For the text-containing cell, return its midpoint in (x, y) coordinate format. 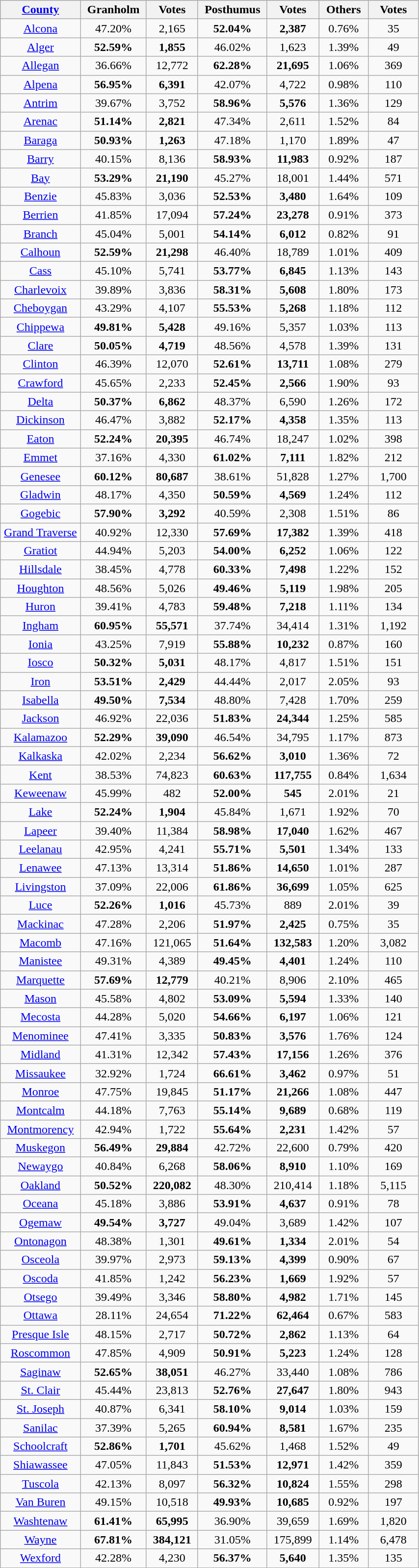
54.66% (233, 1017)
54.14% (233, 234)
52.45% (233, 383)
57.43% (233, 1054)
5,741 (172, 271)
4,330 (172, 457)
6,590 (292, 401)
28.11% (113, 1316)
109 (393, 196)
80,687 (172, 476)
3,462 (292, 1073)
5,001 (172, 234)
3,082 (393, 943)
47.75% (113, 1092)
Saginaw (40, 1371)
1.10% (343, 1167)
4,107 (172, 308)
172 (393, 401)
50.93% (113, 140)
21,298 (172, 252)
72 (393, 756)
39,659 (292, 1521)
49.45% (233, 961)
39.67% (113, 103)
1,855 (172, 47)
49.93% (233, 1502)
2,017 (292, 681)
Kalamazoo (40, 737)
197 (393, 1502)
49.31% (113, 961)
52.53% (233, 196)
50.37% (113, 401)
Ingham (40, 625)
Oakland (40, 1185)
121,065 (172, 943)
51.86% (233, 868)
55.14% (233, 1110)
Osceola (40, 1260)
17,094 (172, 215)
55.64% (233, 1129)
54.00% (233, 551)
Keweenaw (40, 793)
34,414 (292, 625)
49.50% (113, 700)
159 (393, 1409)
2,206 (172, 924)
38,051 (172, 1371)
0.75% (343, 924)
10,232 (292, 644)
47.18% (233, 140)
45.65% (113, 383)
Van Buren (40, 1502)
2,234 (172, 756)
56.23% (233, 1278)
465 (393, 980)
160 (393, 644)
1.31% (343, 625)
46.54% (233, 737)
36.90% (233, 1521)
0.97% (343, 1073)
11,983 (292, 159)
Eaton (40, 439)
49.16% (233, 327)
50.83% (233, 1036)
3,036 (172, 196)
51.53% (233, 1465)
1,301 (172, 1241)
33,440 (292, 1371)
Tuscola (40, 1484)
1.55% (343, 1484)
42.13% (113, 1484)
3,576 (292, 1036)
Gladwin (40, 495)
1,701 (172, 1446)
420 (393, 1148)
47.13% (113, 868)
12,779 (172, 980)
61.02% (233, 457)
0.76% (343, 28)
5,115 (393, 1185)
4,783 (172, 607)
151 (393, 663)
91 (393, 234)
56.62% (233, 756)
18,247 (292, 439)
Berrien (40, 215)
58.98% (233, 831)
60.63% (233, 774)
86 (393, 513)
58.80% (233, 1297)
47.20% (113, 28)
Crawford (40, 383)
122 (393, 551)
3,346 (172, 1297)
Alger (40, 47)
47.34% (233, 122)
6,197 (292, 1017)
46.27% (233, 1371)
44.28% (113, 1017)
38.53% (113, 774)
71.22% (233, 1316)
12,070 (172, 364)
3,010 (292, 756)
1.33% (343, 998)
1.89% (343, 140)
205 (393, 588)
298 (393, 1484)
418 (393, 532)
46.92% (113, 719)
12,772 (172, 66)
51,828 (292, 476)
65,995 (172, 1521)
47.16% (113, 943)
42.94% (113, 1129)
4,569 (292, 495)
7,218 (292, 607)
Roscommon (40, 1353)
2,611 (292, 122)
1.11% (343, 607)
2,973 (172, 1260)
Genesee (40, 476)
376 (393, 1054)
1.17% (343, 737)
5,265 (172, 1428)
10,824 (292, 1484)
5,203 (172, 551)
786 (393, 1371)
6,252 (292, 551)
373 (393, 215)
36,699 (292, 887)
0.68% (343, 1110)
173 (393, 290)
40.21% (233, 980)
12,971 (292, 1465)
2,308 (292, 513)
Hillsdale (40, 570)
58.06% (233, 1167)
7,534 (172, 700)
St. Joseph (40, 1409)
45.83% (113, 196)
Ontonagon (40, 1241)
4,350 (172, 495)
21,266 (292, 1092)
39.40% (113, 831)
48.15% (113, 1334)
58.10% (233, 1409)
287 (393, 868)
220,082 (172, 1185)
482 (172, 793)
47 (393, 140)
1.44% (343, 177)
44.44% (233, 681)
1.90% (343, 383)
56.95% (113, 84)
369 (393, 66)
46.02% (233, 47)
Oceana (40, 1204)
6,845 (292, 271)
1,170 (292, 140)
2.05% (343, 681)
50.52% (113, 1185)
45.27% (233, 177)
6,012 (292, 234)
1,016 (172, 905)
27,647 (292, 1390)
2,717 (172, 1334)
21 (393, 793)
Luce (40, 905)
625 (393, 887)
132,583 (292, 943)
43.29% (113, 308)
107 (393, 1222)
Delta (40, 401)
7,428 (292, 700)
21,190 (172, 177)
61.86% (233, 887)
Iosco (40, 663)
4,778 (172, 570)
119 (393, 1110)
60.95% (113, 625)
47.05% (113, 1465)
140 (393, 998)
Kent (40, 774)
143 (393, 271)
6,478 (393, 1540)
42.28% (113, 1558)
4,358 (292, 420)
Midland (40, 1054)
212 (393, 457)
37.16% (113, 457)
9,689 (292, 1110)
58.96% (233, 103)
52.86% (113, 1446)
40.15% (113, 159)
1.70% (343, 700)
6,391 (172, 84)
42.72% (233, 1148)
Barry (40, 159)
17,382 (292, 532)
Wayne (40, 1540)
Monroe (40, 1092)
52.17% (233, 420)
62,464 (292, 1316)
56.37% (233, 1558)
2,862 (292, 1334)
34,795 (292, 737)
398 (393, 439)
1,192 (393, 625)
49.15% (113, 1502)
61.41% (113, 1521)
943 (393, 1390)
64 (393, 1334)
45.10% (113, 271)
235 (393, 1428)
74,823 (172, 774)
51.83% (233, 719)
1.14% (343, 1540)
60.12% (113, 476)
40.59% (233, 513)
Mackinac (40, 924)
Sanilac (40, 1428)
Dickinson (40, 420)
53.09% (233, 998)
Alpena (40, 84)
24,344 (292, 719)
Schoolcraft (40, 1446)
40.87% (113, 1409)
Antrim (40, 103)
Isabella (40, 700)
54 (393, 1241)
1.20% (343, 943)
44.94% (113, 551)
1,242 (172, 1278)
9,014 (292, 1409)
51 (393, 1073)
45.84% (233, 812)
Benzie (40, 196)
2,429 (172, 681)
4,241 (172, 849)
2.10% (343, 980)
Lake (40, 812)
48.80% (233, 700)
128 (393, 1353)
467 (393, 831)
2,425 (292, 924)
Clinton (40, 364)
49.46% (233, 588)
12,330 (172, 532)
Ogemaw (40, 1222)
62.28% (233, 66)
8,910 (292, 1167)
45.62% (233, 1446)
1.27% (343, 476)
8,136 (172, 159)
Houghton (40, 588)
Macomb (40, 943)
Ionia (40, 644)
18,001 (292, 177)
60.33% (233, 570)
78 (393, 1204)
7,498 (292, 570)
3,836 (172, 290)
43.25% (113, 644)
1.71% (343, 1297)
5,357 (292, 327)
175,899 (292, 1540)
37.39% (113, 1428)
38.45% (113, 570)
67.81% (113, 1540)
7,919 (172, 644)
2,566 (292, 383)
8,906 (292, 980)
St. Clair (40, 1390)
23,278 (292, 215)
49.54% (113, 1222)
47.28% (113, 924)
49.81% (113, 327)
84 (393, 122)
5,223 (292, 1353)
1.62% (343, 831)
51.17% (233, 1092)
47.41% (113, 1036)
Missaukee (40, 1073)
4,719 (172, 346)
40.84% (113, 1167)
447 (393, 1092)
5,640 (292, 1558)
39,090 (172, 737)
48.30% (233, 1185)
42.02% (113, 756)
279 (393, 364)
1.67% (343, 1428)
42.07% (233, 84)
45.18% (113, 1204)
Calhoun (40, 252)
47.85% (113, 1353)
1,722 (172, 1129)
359 (393, 1465)
70 (393, 812)
Manistee (40, 961)
1.64% (343, 196)
409 (393, 252)
145 (393, 1297)
3,882 (172, 420)
Marquette (40, 980)
60.94% (233, 1428)
1.69% (343, 1521)
1,700 (393, 476)
Charlevoix (40, 290)
48.37% (233, 401)
13,711 (292, 364)
31.05% (233, 1540)
46.47% (113, 420)
2,387 (292, 28)
59.13% (233, 1260)
23,813 (172, 1390)
22,006 (172, 887)
8,581 (292, 1428)
10,518 (172, 1502)
Allegan (40, 66)
53.91% (233, 1204)
8,097 (172, 1484)
59.48% (233, 607)
4,637 (292, 1204)
Emmet (40, 457)
39 (393, 905)
13,314 (172, 868)
50.72% (233, 1334)
45.44% (113, 1390)
Branch (40, 234)
55,571 (172, 625)
3,689 (292, 1222)
20,395 (172, 439)
4,401 (292, 961)
11,384 (172, 831)
187 (393, 159)
Newaygo (40, 1167)
210,414 (292, 1185)
39.41% (113, 607)
44.18% (113, 1110)
873 (393, 737)
1.76% (343, 1036)
52.04% (233, 28)
3,752 (172, 103)
5,031 (172, 663)
6,341 (172, 1409)
52.00% (233, 793)
Grand Traverse (40, 532)
Cass (40, 271)
Shiawassee (40, 1465)
37.74% (233, 625)
Lenawee (40, 868)
Granholm (113, 10)
50.59% (233, 495)
56.49% (113, 1148)
52.65% (113, 1371)
Kalkaska (40, 756)
585 (393, 719)
1.22% (343, 570)
4,722 (292, 84)
2,231 (292, 1129)
52.61% (233, 364)
4,230 (172, 1558)
129 (393, 103)
3,886 (172, 1204)
Presque Isle (40, 1334)
Wexford (40, 1558)
County (40, 10)
45.73% (233, 905)
55.88% (233, 644)
67 (393, 1260)
52.29% (113, 737)
4,817 (292, 663)
51.14% (113, 122)
Posthumus (233, 10)
Iron (40, 681)
45.58% (113, 998)
Otsego (40, 1297)
4,389 (172, 961)
57.24% (233, 215)
117,755 (292, 774)
Chippewa (40, 327)
152 (393, 570)
583 (393, 1316)
Baraga (40, 140)
1,263 (172, 140)
1,724 (172, 1073)
Mecosta (40, 1017)
51.97% (233, 924)
0.90% (343, 1260)
45.99% (113, 793)
45.04% (113, 234)
133 (393, 849)
6,268 (172, 1167)
1.34% (343, 849)
57.90% (113, 513)
Montcalm (40, 1110)
1,334 (292, 1241)
48.38% (113, 1241)
134 (393, 607)
14,650 (292, 868)
66.61% (233, 1073)
17,156 (292, 1054)
22,600 (292, 1148)
Jackson (40, 719)
7,111 (292, 457)
41.31% (113, 1054)
58.31% (233, 290)
46.40% (233, 252)
1.02% (343, 439)
53.77% (233, 271)
42.95% (113, 849)
7,763 (172, 1110)
Gratiot (40, 551)
2,821 (172, 122)
1,671 (292, 812)
12,342 (172, 1054)
55.53% (233, 308)
124 (393, 1036)
19,845 (172, 1092)
Cheboygan (40, 308)
40.92% (113, 532)
2,165 (172, 28)
21,695 (292, 66)
0.67% (343, 1316)
1,904 (172, 812)
Huron (40, 607)
Alcona (40, 28)
Clare (40, 346)
49.04% (233, 1222)
121 (393, 1017)
32.92% (113, 1073)
22,036 (172, 719)
Oscoda (40, 1278)
53.51% (113, 681)
Bay (40, 177)
Livingston (40, 887)
52.76% (233, 1390)
Arenac (40, 122)
3,292 (172, 513)
545 (292, 793)
0.79% (343, 1148)
Mason (40, 998)
Gogebic (40, 513)
51.64% (233, 943)
0.98% (343, 84)
1,623 (292, 47)
1,634 (393, 774)
1.98% (343, 588)
384,121 (172, 1540)
Muskegon (40, 1148)
Others (343, 10)
10,685 (292, 1502)
5,594 (292, 998)
46.39% (113, 364)
5,501 (292, 849)
49.61% (233, 1241)
39.89% (113, 290)
259 (393, 700)
17,040 (292, 831)
Menominee (40, 1036)
24,654 (172, 1316)
55.71% (233, 849)
3,480 (292, 196)
5,428 (172, 327)
4,399 (292, 1260)
53.29% (113, 177)
3,335 (172, 1036)
1,468 (292, 1446)
3,727 (172, 1222)
Washtenaw (40, 1521)
0.87% (343, 644)
1,820 (393, 1521)
Leelanau (40, 849)
58.93% (233, 159)
4,802 (172, 998)
571 (393, 177)
4,909 (172, 1353)
0.82% (343, 234)
56.32% (233, 1484)
1.05% (343, 887)
5,268 (292, 308)
131 (393, 346)
Lapeer (40, 831)
38.61% (233, 476)
1.82% (343, 457)
5,608 (292, 290)
Montmorency (40, 1129)
169 (393, 1167)
29,884 (172, 1148)
1.25% (343, 719)
6,862 (172, 401)
50.32% (113, 663)
Ottawa (40, 1316)
1,669 (292, 1278)
135 (393, 1558)
11,843 (172, 1465)
39.97% (113, 1260)
50.05% (113, 346)
37.09% (113, 887)
18,789 (292, 252)
5,020 (172, 1017)
46.74% (233, 439)
50.91% (233, 1353)
0.84% (343, 774)
5,119 (292, 588)
2,233 (172, 383)
52.26% (113, 905)
4,578 (292, 346)
4,982 (292, 1297)
889 (292, 905)
5,026 (172, 588)
36.66% (113, 66)
5,576 (292, 103)
39.49% (113, 1297)
